Detect which cell encompasses the target text, then output its (x, y) center coordinate. 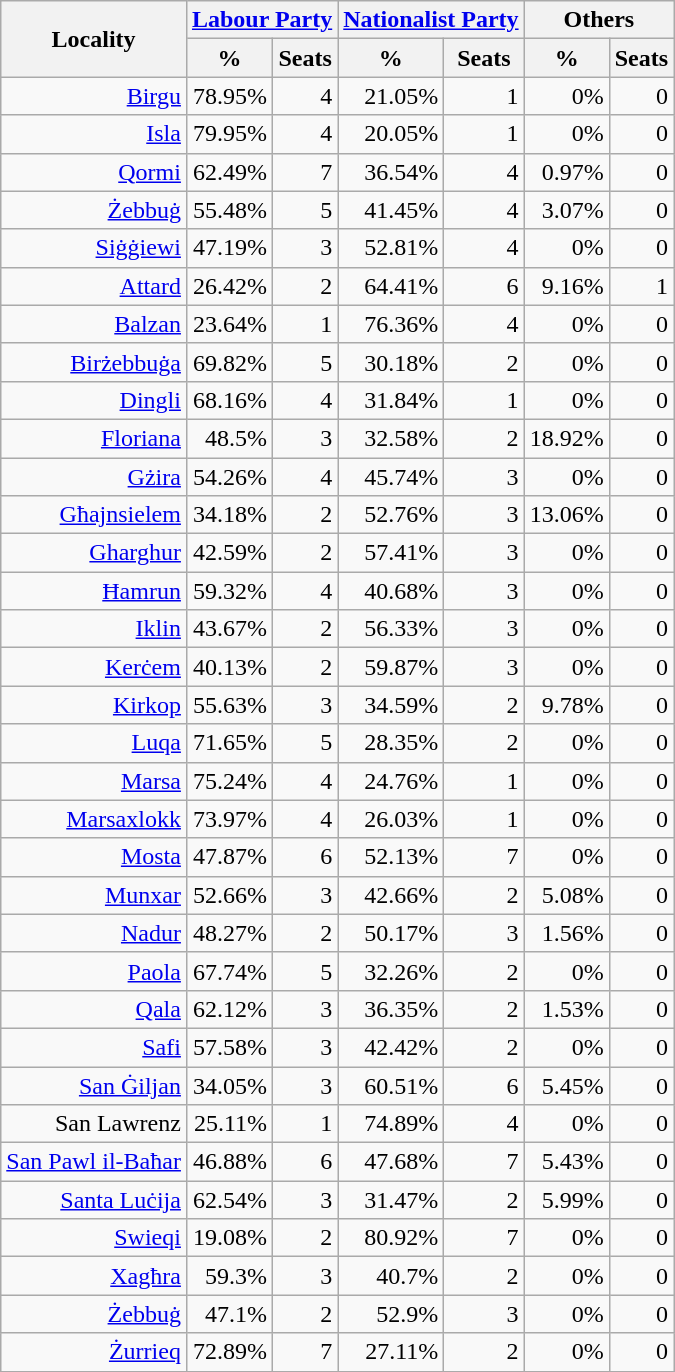
20.05% (391, 134)
3.07% (566, 210)
Gżira (94, 477)
18.92% (566, 438)
26.03% (391, 819)
52.13% (391, 857)
Xagħra (94, 1276)
Siġġiewi (94, 248)
57.41% (391, 553)
55.48% (229, 210)
23.64% (229, 324)
Safi (94, 1047)
52.66% (229, 895)
62.54% (229, 1200)
60.51% (391, 1085)
42.59% (229, 553)
46.88% (229, 1162)
Gharghur (94, 553)
73.97% (229, 819)
Isla (94, 134)
59.3% (229, 1276)
41.45% (391, 210)
47.19% (229, 248)
Ħamrun (94, 591)
Qormi (94, 172)
62.12% (229, 1009)
San Pawl il-Baħar (94, 1162)
Mosta (94, 857)
72.89% (229, 1352)
52.76% (391, 515)
50.17% (391, 933)
52.9% (391, 1314)
Żurrieq (94, 1352)
76.36% (391, 324)
42.42% (391, 1047)
40.7% (391, 1276)
64.41% (391, 286)
68.16% (229, 400)
Marsa (94, 781)
9.16% (566, 286)
Kirkop (94, 705)
36.54% (391, 172)
80.92% (391, 1238)
75.24% (229, 781)
69.82% (229, 362)
48.27% (229, 933)
San Ġiljan (94, 1085)
28.35% (391, 743)
Nadur (94, 933)
Marsaxlokk (94, 819)
26.42% (229, 286)
67.74% (229, 971)
5.45% (566, 1085)
Santa Luċija (94, 1200)
59.87% (391, 667)
30.18% (391, 362)
Qala (94, 1009)
5.08% (566, 895)
Birżebbuġa (94, 362)
19.08% (229, 1238)
Dingli (94, 400)
Birgu (94, 96)
27.11% (391, 1352)
Iklin (94, 629)
Għajnsielem (94, 515)
24.76% (391, 781)
32.58% (391, 438)
13.06% (566, 515)
9.78% (566, 705)
Munxar (94, 895)
Floriana (94, 438)
45.74% (391, 477)
1.56% (566, 933)
Others (598, 20)
74.89% (391, 1124)
43.67% (229, 629)
21.05% (391, 96)
Swieqi (94, 1238)
47.87% (229, 857)
40.13% (229, 667)
54.26% (229, 477)
71.65% (229, 743)
59.32% (229, 591)
0.97% (566, 172)
Labour Party (262, 20)
79.95% (229, 134)
5.43% (566, 1162)
47.68% (391, 1162)
56.33% (391, 629)
47.1% (229, 1314)
25.11% (229, 1124)
34.18% (229, 515)
55.63% (229, 705)
40.68% (391, 591)
57.58% (229, 1047)
San Lawrenz (94, 1124)
Kerċem (94, 667)
Balzan (94, 324)
Nationalist Party (431, 20)
32.26% (391, 971)
62.49% (229, 172)
31.47% (391, 1200)
31.84% (391, 400)
Locality (94, 39)
Luqa (94, 743)
36.35% (391, 1009)
42.66% (391, 895)
5.99% (566, 1200)
52.81% (391, 248)
34.05% (229, 1085)
34.59% (391, 705)
78.95% (229, 96)
Paola (94, 971)
Attard (94, 286)
1.53% (566, 1009)
48.5% (229, 438)
